Scan for the cell matching the given text and deliver its [x, y] coordinate at center. 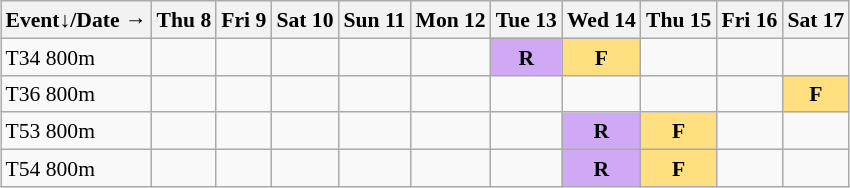
Sat 17 [816, 20]
Tue 13 [526, 20]
Fri 9 [244, 20]
Fri 16 [749, 20]
T53 800m [76, 130]
Sat 10 [304, 20]
Sun 11 [374, 20]
Wed 14 [602, 20]
Mon 12 [450, 20]
T34 800m [76, 56]
Event↓/Date → [76, 20]
Thu 8 [184, 20]
T36 800m [76, 94]
Thu 15 [679, 20]
T54 800m [76, 168]
